For the text-containing cell, return its midpoint in [X, Y] coordinate format. 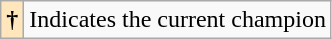
† [12, 20]
Indicates the current champion [178, 20]
